From the cell containing the given text, extract its center point as [X, Y] coordinate. 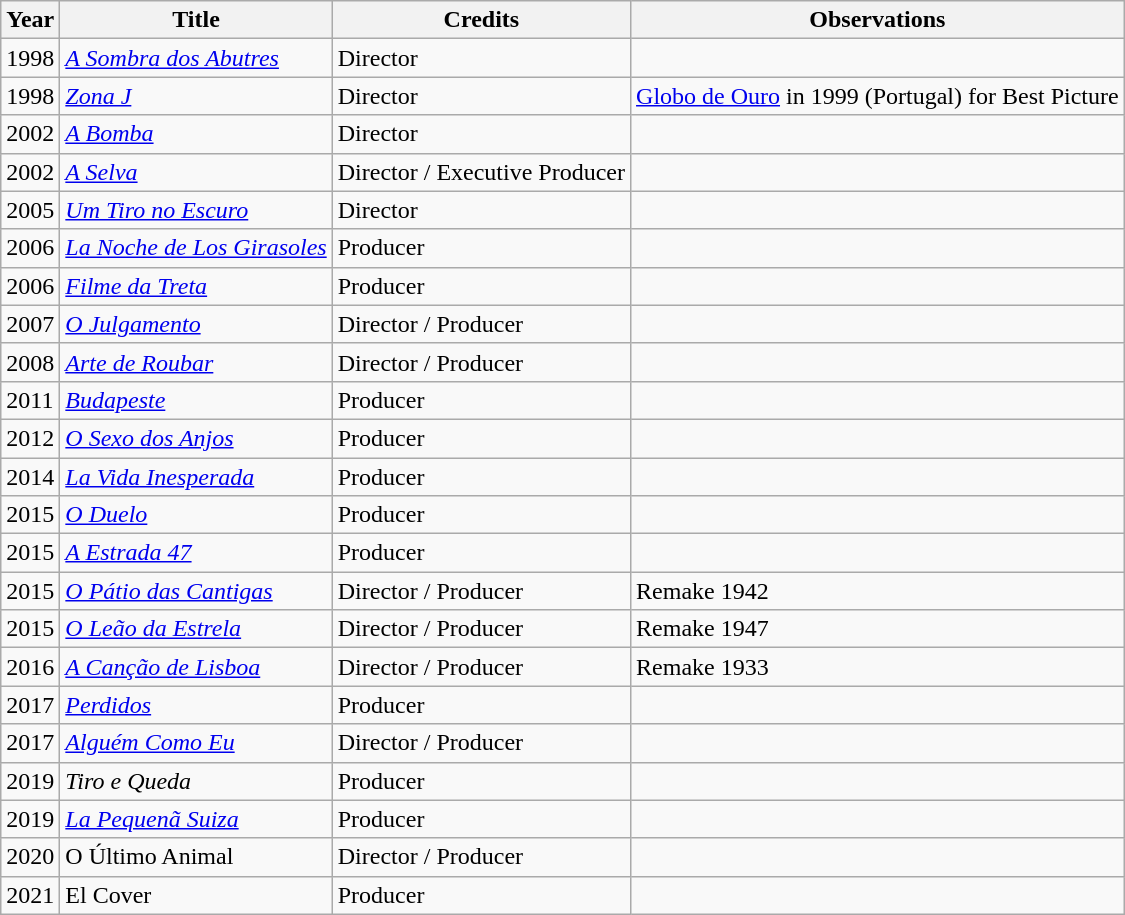
La Vida Inesperada [196, 477]
A Canção de Lisboa [196, 667]
A Estrada 47 [196, 553]
Perdidos [196, 705]
2020 [30, 857]
O Sexo dos Anjos [196, 438]
2014 [30, 477]
A Sombra dos Abutres [196, 58]
La Noche de Los Girasoles [196, 248]
Arte de Roubar [196, 362]
Budapeste [196, 400]
Remake 1942 [878, 591]
2011 [30, 400]
2005 [30, 210]
La Pequenã Suiza [196, 819]
Zona J [196, 96]
Globo de Ouro in 1999 (Portugal) for Best Picture [878, 96]
2007 [30, 324]
El Cover [196, 895]
2012 [30, 438]
O Leão da Estrela [196, 629]
Tiro e Queda [196, 781]
2016 [30, 667]
Alguém Como Eu [196, 743]
Year [30, 20]
O Último Animal [196, 857]
Title [196, 20]
Remake 1947 [878, 629]
Director / Executive Producer [481, 172]
Credits [481, 20]
Observations [878, 20]
O Duelo [196, 515]
2008 [30, 362]
O Pátio das Cantigas [196, 591]
Filme da Treta [196, 286]
Remake 1933 [878, 667]
Um Tiro no Escuro [196, 210]
O Julgamento [196, 324]
A Bomba [196, 134]
2021 [30, 895]
A Selva [196, 172]
